Find where the given text appears and provide that cell's center as [X, Y] coordinate. 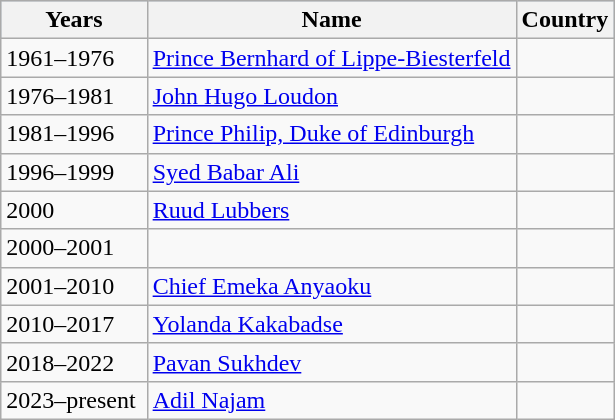
Prince Bernhard of Lippe-Biesterfeld [332, 58]
2010–2017 [74, 324]
Yolanda Kakabadse [332, 324]
Ruud Lubbers [332, 210]
Prince Philip, Duke of Edinburgh [332, 134]
Name [332, 20]
1961–1976 [74, 58]
Country [565, 20]
2000 [74, 210]
2023–present [74, 400]
Syed Babar Ali [332, 172]
1981–1996 [74, 134]
2018–2022 [74, 362]
John Hugo Loudon [332, 96]
2001–2010 [74, 286]
1976–1981 [74, 96]
Years [74, 20]
Chief Emeka Anyaoku [332, 286]
Pavan Sukhdev [332, 362]
1996–1999 [74, 172]
Adil Najam [332, 400]
2000–2001 [74, 248]
